For the text-containing cell, return its midpoint in (x, y) coordinate format. 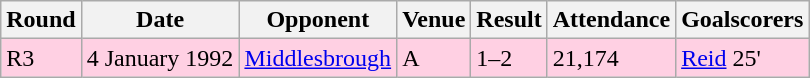
Venue (434, 20)
21,174 (611, 58)
Reid 25' (742, 58)
Middlesbrough (318, 58)
R3 (41, 58)
Opponent (318, 20)
Result (509, 20)
Date (160, 20)
4 January 1992 (160, 58)
A (434, 58)
Attendance (611, 20)
1–2 (509, 58)
Goalscorers (742, 20)
Round (41, 20)
